For the text-containing cell, return its midpoint in (X, Y) coordinate format. 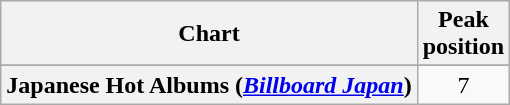
7 (463, 85)
Chart (209, 34)
Japanese Hot Albums (Billboard Japan) (209, 85)
Peakposition (463, 34)
